Pinpoint the cell where the given text exists, returning its (x, y) midpoint coordinate. 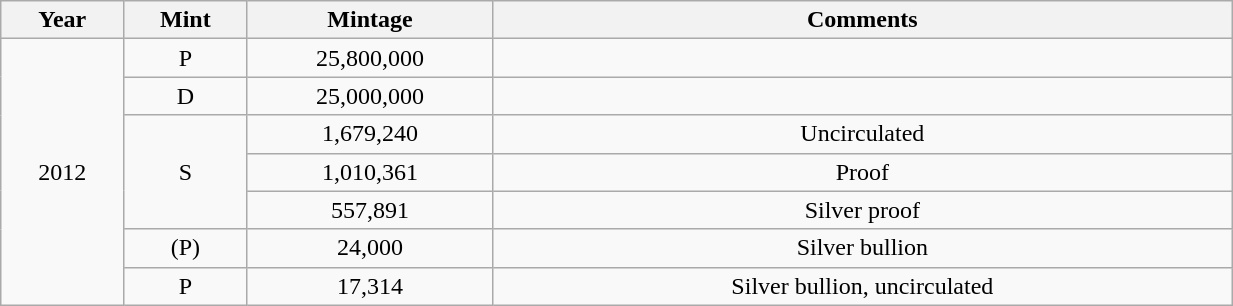
(P) (186, 248)
S (186, 172)
2012 (62, 172)
Year (62, 20)
Uncirculated (862, 134)
17,314 (370, 286)
25,800,000 (370, 58)
D (186, 96)
Silver bullion (862, 248)
Silver proof (862, 210)
Proof (862, 172)
25,000,000 (370, 96)
Mintage (370, 20)
1,679,240 (370, 134)
Comments (862, 20)
Mint (186, 20)
557,891 (370, 210)
24,000 (370, 248)
Silver bullion, uncirculated (862, 286)
1,010,361 (370, 172)
